Capture the cell that displays the provided text and extract its (x, y) central coordinate. 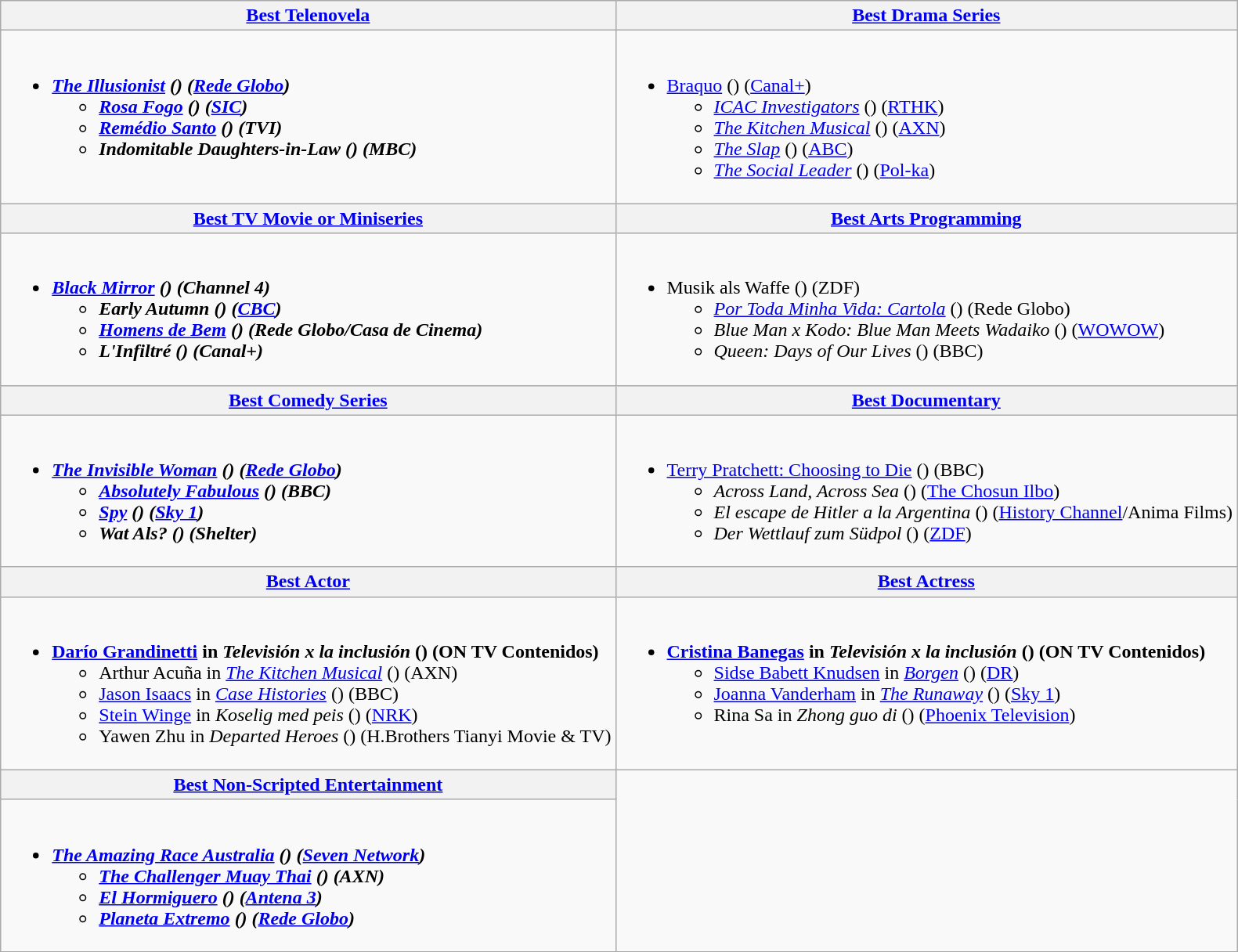
The Invisible Woman () (Rede Globo)Absolutely Fabulous () (BBC)Spy () (Sky 1)Wat Als? () (Shelter) (309, 491)
Best Actress (926, 582)
Best Actor (309, 582)
The Amazing Race Australia () (Seven Network)The Challenger Muay Thai () (AXN)El Hormiguero () (Antena 3)Planeta Extremo () (Rede Globo) (309, 875)
Best Non-Scripted Entertainment (309, 784)
Best TV Movie or Miniseries (309, 218)
Best Comedy Series (309, 400)
Best Arts Programming (926, 218)
Best Telenovela (309, 16)
The Illusionist () (Rede Globo)Rosa Fogo () (SIC)Remédio Santo () (TVI)Indomitable Daughters-in-Law () (MBC) (309, 117)
Best Documentary (926, 400)
Best Drama Series (926, 16)
Braquo () (Canal+)ICAC Investigators () (RTHK)The Kitchen Musical () (AXN)The Slap () (ABC)The Social Leader () (Pol-ka) (926, 117)
Black Mirror () (Channel 4)Early Autumn () (CBC)Homens de Bem () (Rede Globo/Casa de Cinema)L'Infiltré () (Canal+) (309, 309)
